Output the [x, y] coordinate of the center of the cell containing the given text.  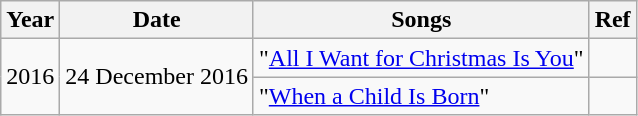
"All I Want for Christmas Is You" [421, 58]
24 December 2016 [157, 77]
Year [30, 20]
Songs [421, 20]
Date [157, 20]
Ref [612, 20]
"When a Child Is Born" [421, 96]
2016 [30, 77]
